Pinpoint the cell where the given text exists, returning its [x, y] midpoint coordinate. 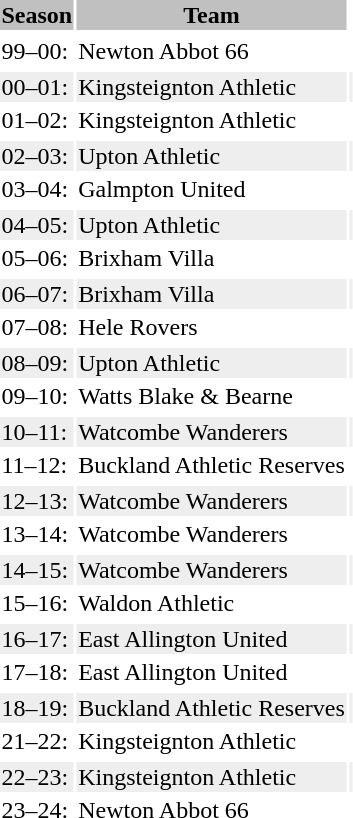
16–17: [37, 639]
99–00: [37, 51]
Galmpton United [212, 189]
22–23: [37, 777]
Newton Abbot 66 [212, 51]
00–01: [37, 87]
12–13: [37, 501]
15–16: [37, 603]
17–18: [37, 672]
11–12: [37, 465]
13–14: [37, 534]
18–19: [37, 708]
Season [37, 15]
06–07: [37, 294]
05–06: [37, 258]
Team [212, 15]
02–03: [37, 156]
14–15: [37, 570]
04–05: [37, 225]
03–04: [37, 189]
09–10: [37, 396]
Waldon Athletic [212, 603]
01–02: [37, 120]
07–08: [37, 327]
08–09: [37, 363]
10–11: [37, 432]
Hele Rovers [212, 327]
21–22: [37, 741]
Watts Blake & Bearne [212, 396]
